Return (x, y) of the center of cell containing provided text 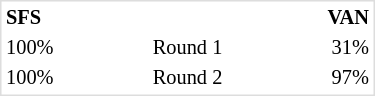
Round 2 (188, 78)
97% (325, 78)
VAN (325, 18)
Round 1 (188, 48)
SFS (49, 18)
31% (325, 48)
